Return [x, y] of the center of cell containing provided text 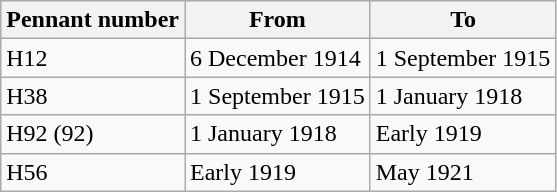
May 1921 [463, 172]
H56 [93, 172]
H12 [93, 58]
H38 [93, 96]
To [463, 20]
6 December 1914 [277, 58]
H92 (92) [93, 134]
From [277, 20]
Pennant number [93, 20]
